Return the (x, y) coordinate for the center point of the cell that contains the specified text.  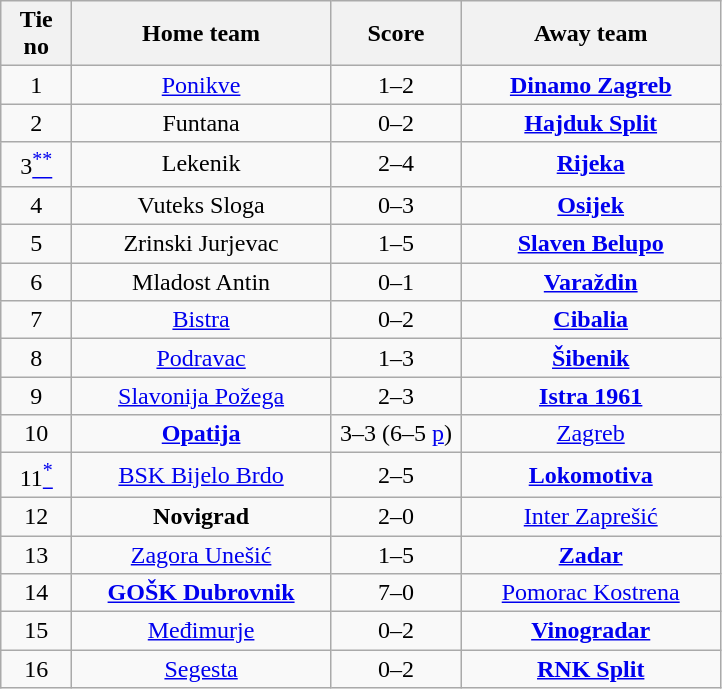
1–3 (396, 358)
Score (396, 34)
13 (36, 555)
3–3 (6–5 p) (396, 434)
2 (36, 123)
Lekenik (202, 164)
Tie no (36, 34)
11* (36, 476)
Novigrad (202, 516)
Istra 1961 (590, 396)
Varaždin (590, 282)
Podravac (202, 358)
Osijek (590, 205)
Zagreb (590, 434)
16 (36, 669)
8 (36, 358)
1–2 (396, 85)
Lokomotiva (590, 476)
Funtana (202, 123)
4 (36, 205)
Slavonija Požega (202, 396)
2–5 (396, 476)
12 (36, 516)
Mladost Antin (202, 282)
Pomorac Kostrena (590, 593)
GOŠK Dubrovnik (202, 593)
Segesta (202, 669)
RNK Split (590, 669)
2–0 (396, 516)
Zagora Unešić (202, 555)
9 (36, 396)
Away team (590, 34)
Slaven Belupo (590, 244)
5 (36, 244)
Šibenik (590, 358)
Međimurje (202, 631)
Home team (202, 34)
BSK Bijelo Brdo (202, 476)
10 (36, 434)
2–4 (396, 164)
Vinogradar (590, 631)
Zadar (590, 555)
14 (36, 593)
Cibalia (590, 320)
Rijeka (590, 164)
Dinamo Zagreb (590, 85)
Bistra (202, 320)
Opatija (202, 434)
Vuteks Sloga (202, 205)
Zrinski Jurjevac (202, 244)
7 (36, 320)
2–3 (396, 396)
Ponikve (202, 85)
0–1 (396, 282)
6 (36, 282)
0–3 (396, 205)
1 (36, 85)
15 (36, 631)
7–0 (396, 593)
Hajduk Split (590, 123)
3** (36, 164)
Inter Zaprešić (590, 516)
